Scan for the cell matching the given text and deliver its (X, Y) coordinate at center. 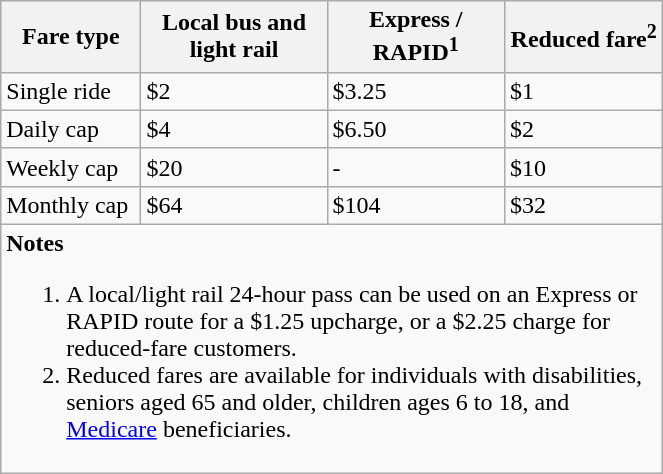
$20 (234, 167)
Monthly cap (71, 205)
$64 (234, 205)
$1 (583, 91)
Local bus and light rail (234, 37)
$6.50 (416, 129)
Weekly cap (71, 167)
$104 (416, 205)
Reduced fare2 (583, 37)
$32 (583, 205)
$10 (583, 167)
Single ride (71, 91)
$4 (234, 129)
Express / RAPID1 (416, 37)
Daily cap (71, 129)
Fare type (71, 37)
- (416, 167)
$3.25 (416, 91)
